Return the [x, y] coordinate for the center point of the cell that contains the specified text.  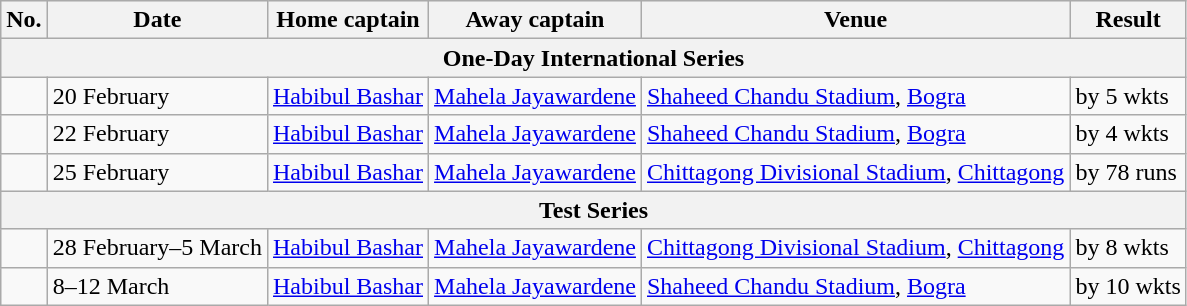
Test Series [594, 210]
28 February–5 March [157, 248]
Date [157, 20]
Away captain [536, 20]
Venue [855, 20]
25 February [157, 172]
by 4 wkts [1128, 134]
Home captain [348, 20]
22 February [157, 134]
Result [1128, 20]
One-Day International Series [594, 58]
20 February [157, 96]
by 8 wkts [1128, 248]
by 5 wkts [1128, 96]
by 78 runs [1128, 172]
8–12 March [157, 286]
by 10 wkts [1128, 286]
No. [24, 20]
